Determine the [X, Y] coordinate at the center of the cell enclosing the given text.  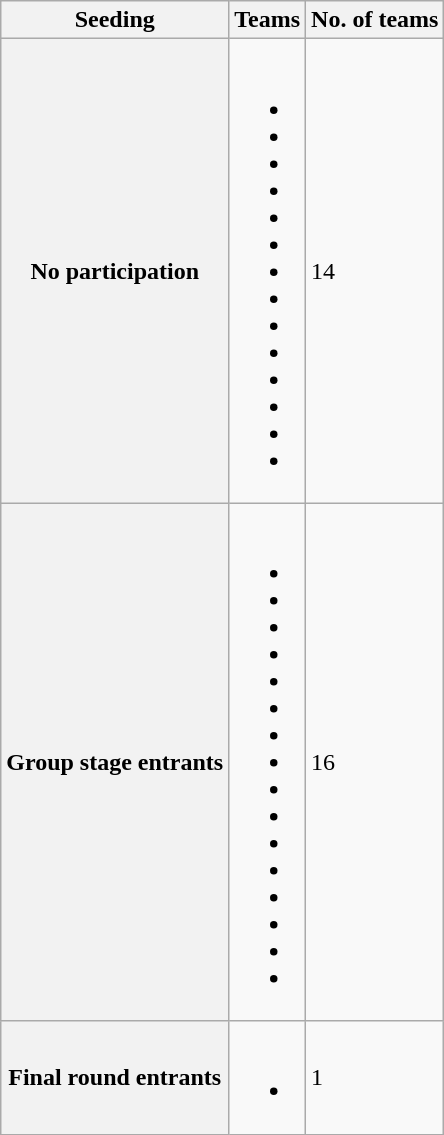
Seeding [115, 20]
Group stage entrants [115, 762]
1 [375, 1078]
16 [375, 762]
14 [375, 271]
No. of teams [375, 20]
Teams [268, 20]
No participation [115, 271]
Final round entrants [115, 1078]
